Provide the (x, y) coordinate of the cell's center where the given text is located.  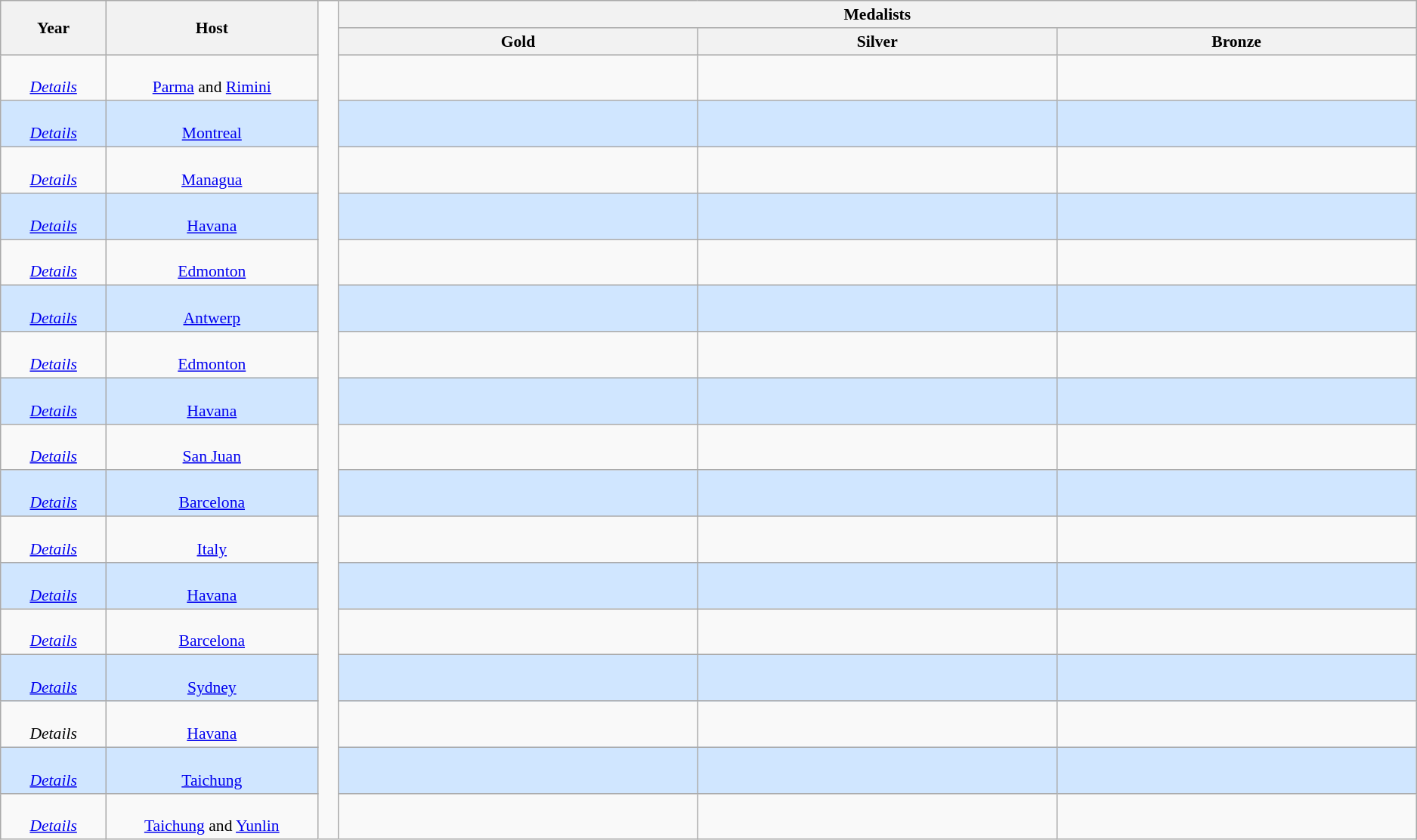
Medalists (877, 14)
Montreal (212, 124)
Bronze (1236, 42)
Taichung (212, 771)
Taichung and Yunlin (212, 816)
Host (212, 27)
Antwerp (212, 308)
Silver (877, 42)
Year (54, 27)
Italy (212, 539)
Parma and Rimini (212, 77)
Managua (212, 171)
Sydney (212, 678)
Gold (518, 42)
San Juan (212, 447)
